Determine the [X, Y] coordinate at the center of the cell enclosing the given text.  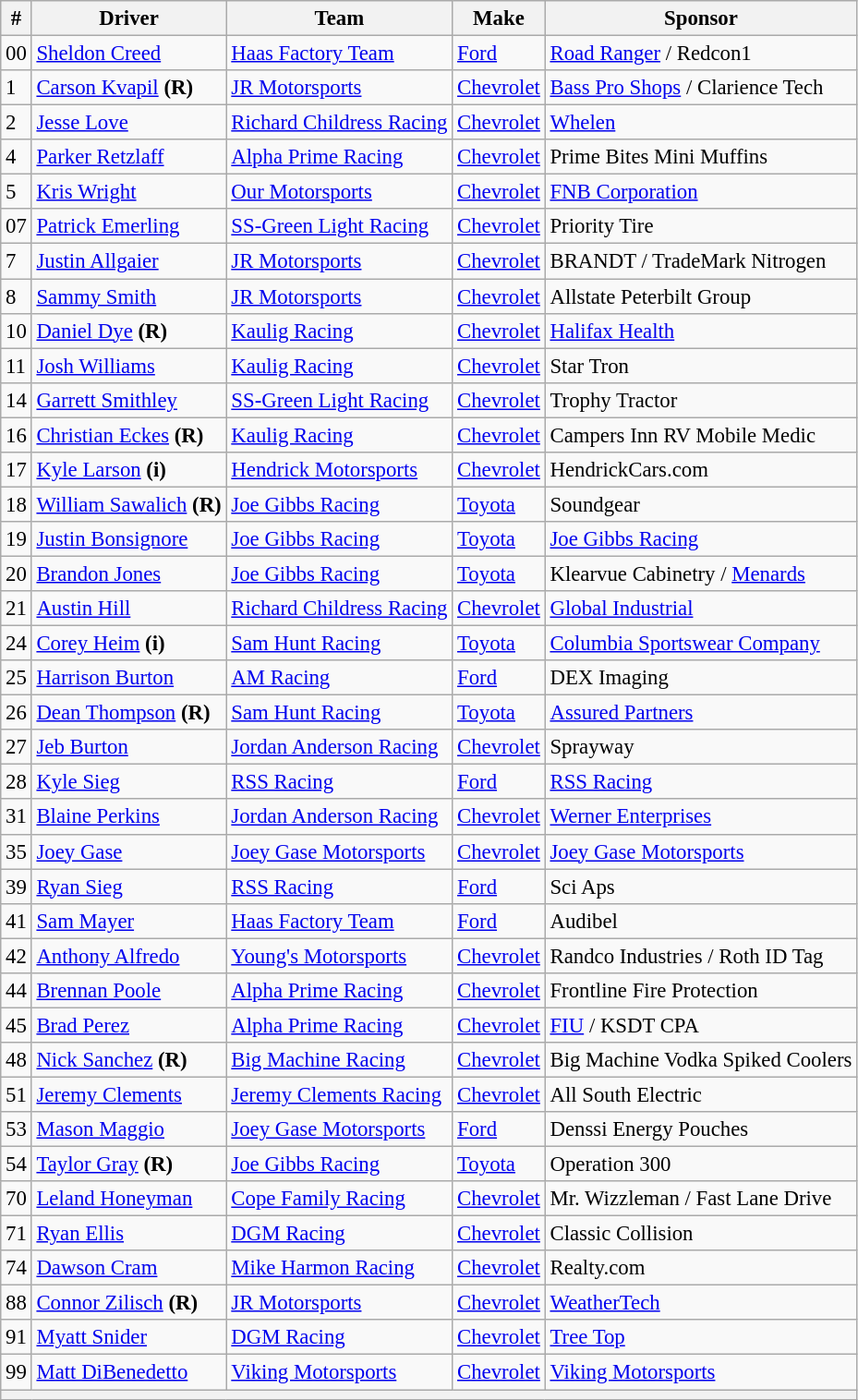
Mike Harmon Racing [340, 1268]
Big Machine Racing [340, 1060]
FIU / KSDT CPA [701, 1025]
Driver [129, 18]
Justin Bonsignore [129, 539]
45 [17, 1025]
Team [340, 18]
53 [17, 1129]
39 [17, 887]
Campers Inn RV Mobile Medic [701, 435]
Tree Top [701, 1338]
Myatt Snider [129, 1338]
Parker Retzlaff [129, 157]
24 [17, 644]
70 [17, 1199]
2 [17, 123]
Road Ranger / Redcon1 [701, 54]
Assured Partners [701, 713]
54 [17, 1165]
Audibel [701, 921]
71 [17, 1234]
Ryan Sieg [129, 887]
21 [17, 609]
Werner Enterprises [701, 817]
Realty.com [701, 1268]
Trophy Tractor [701, 400]
00 [17, 54]
Bass Pro Shops / Clarience Tech [701, 88]
Mr. Wizzleman / Fast Lane Drive [701, 1199]
Joey Gase [129, 851]
Jeremy Clements [129, 1094]
Justin Allgaier [129, 261]
19 [17, 539]
Kyle Larson (i) [129, 470]
Blaine Perkins [129, 817]
Corey Heim (i) [129, 644]
91 [17, 1338]
17 [17, 470]
Harrison Burton [129, 678]
Nick Sanchez (R) [129, 1060]
Sheldon Creed [129, 54]
Randco Industries / Roth ID Tag [701, 956]
HendrickCars.com [701, 470]
10 [17, 331]
Our Motorsports [340, 192]
Cope Family Racing [340, 1199]
Dean Thompson (R) [129, 713]
18 [17, 504]
Brandon Jones [129, 573]
8 [17, 296]
Connor Zilisch (R) [129, 1303]
11 [17, 366]
Big Machine Vodka Spiked Coolers [701, 1060]
Brad Perez [129, 1025]
Jeremy Clements Racing [340, 1094]
Kris Wright [129, 192]
BRANDT / TradeMark Nitrogen [701, 261]
48 [17, 1060]
Sponsor [701, 18]
Garrett Smithley [129, 400]
Whelen [701, 123]
Allstate Peterbilt Group [701, 296]
Hendrick Motorsports [340, 470]
FNB Corporation [701, 192]
41 [17, 921]
Sci Aps [701, 887]
25 [17, 678]
Star Tron [701, 366]
7 [17, 261]
Soundgear [701, 504]
44 [17, 991]
Klearvue Cabinetry / Menards [701, 573]
# [17, 18]
Carson Kvapil (R) [129, 88]
42 [17, 956]
Brennan Poole [129, 991]
14 [17, 400]
Sprayway [701, 747]
Young's Motorsports [340, 956]
Make [499, 18]
26 [17, 713]
Global Industrial [701, 609]
88 [17, 1303]
20 [17, 573]
51 [17, 1094]
Denssi Energy Pouches [701, 1129]
Frontline Fire Protection [701, 991]
Patrick Emerling [129, 226]
All South Electric [701, 1094]
Halifax Health [701, 331]
Dawson Cram [129, 1268]
Sam Mayer [129, 921]
William Sawalich (R) [129, 504]
5 [17, 192]
Daniel Dye (R) [129, 331]
Jeb Burton [129, 747]
Matt DiBenedetto [129, 1372]
99 [17, 1372]
Anthony Alfredo [129, 956]
Columbia Sportswear Company [701, 644]
WeatherTech [701, 1303]
07 [17, 226]
Kyle Sieg [129, 782]
Classic Collision [701, 1234]
Mason Maggio [129, 1129]
Josh Williams [129, 366]
Taylor Gray (R) [129, 1165]
Christian Eckes (R) [129, 435]
28 [17, 782]
16 [17, 435]
74 [17, 1268]
27 [17, 747]
31 [17, 817]
Jesse Love [129, 123]
Sammy Smith [129, 296]
Ryan Ellis [129, 1234]
35 [17, 851]
AM Racing [340, 678]
4 [17, 157]
DEX Imaging [701, 678]
1 [17, 88]
Operation 300 [701, 1165]
Leland Honeyman [129, 1199]
Prime Bites Mini Muffins [701, 157]
Austin Hill [129, 609]
Priority Tire [701, 226]
